From the cell containing the given text, extract its center point as (x, y) coordinate. 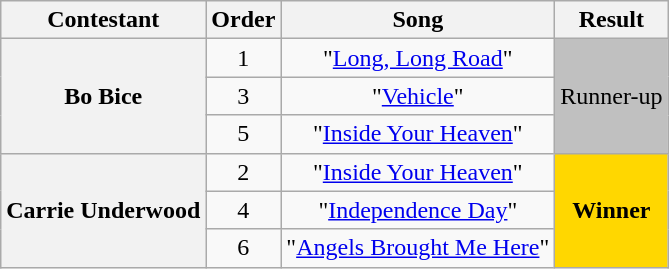
5 (244, 134)
"Vehicle" (418, 96)
Carrie Underwood (104, 210)
6 (244, 248)
1 (244, 58)
"Independence Day" (418, 210)
Bo Bice (104, 96)
2 (244, 172)
"Long, Long Road" (418, 58)
Result (612, 20)
3 (244, 96)
Order (244, 20)
Runner-up (612, 96)
Song (418, 20)
Winner (612, 210)
4 (244, 210)
"Angels Brought Me Here" (418, 248)
Contestant (104, 20)
